Provide the (x, y) coordinate of the cell's center where the given text is located.  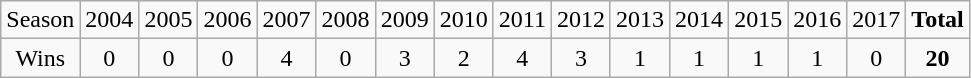
2011 (522, 20)
2015 (758, 20)
Total (938, 20)
2 (464, 58)
Wins (40, 58)
2004 (110, 20)
2005 (168, 20)
2014 (700, 20)
20 (938, 58)
2006 (228, 20)
2009 (404, 20)
2007 (286, 20)
2016 (818, 20)
Season (40, 20)
2017 (876, 20)
2008 (346, 20)
2012 (580, 20)
2013 (640, 20)
2010 (464, 20)
